Identify which cell holds the provided text, then report its [x, y] central coordinate. 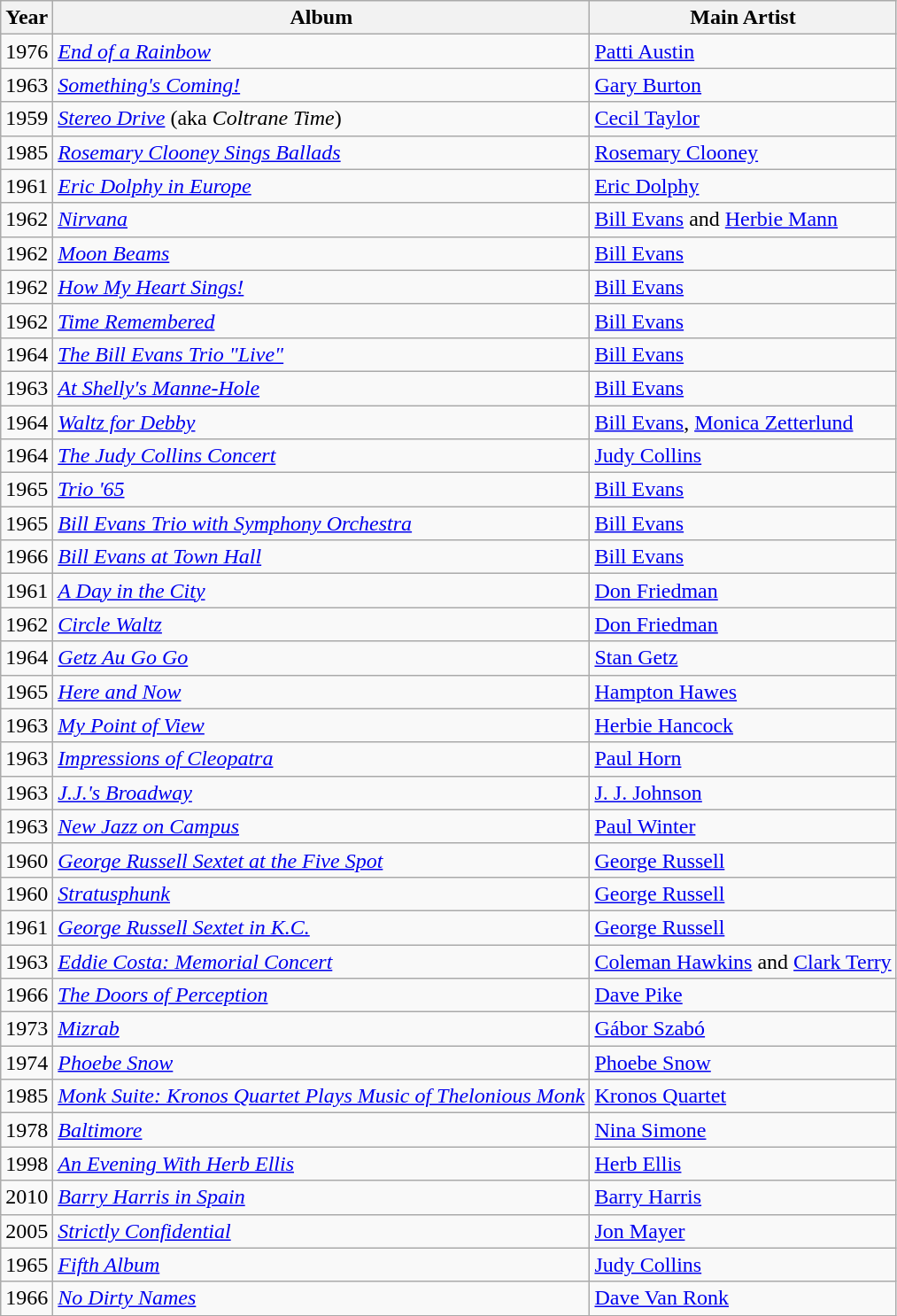
Here and Now [321, 692]
Kronos Quartet [743, 1096]
Bill Evans, Monica Zetterlund [743, 422]
Bill Evans at Town Hall [321, 557]
Gábor Szabó [743, 1029]
Bill Evans Trio with Symphony Orchestra [321, 523]
George Russell Sextet in K.C. [321, 927]
Dave Pike [743, 995]
Patti Austin [743, 51]
Moon Beams [321, 253]
Monk Suite: Kronos Quartet Plays Music of Thelonious Monk [321, 1096]
Mizrab [321, 1029]
Hampton Hawes [743, 692]
At Shelly's Manne-Hole [321, 388]
My Point of View [321, 725]
An Evening With Herb Ellis [321, 1164]
Album [321, 18]
Stereo Drive (aka Coltrane Time) [321, 119]
1998 [27, 1164]
1973 [27, 1029]
Nirvana [321, 220]
George Russell Sextet at the Five Spot [321, 860]
Waltz for Debby [321, 422]
Rosemary Clooney [743, 152]
1976 [27, 51]
The Bill Evans Trio "Live" [321, 354]
Stratusphunk [321, 894]
Dave Van Ronk [743, 1298]
Impressions of Cleopatra [321, 759]
Time Remembered [321, 321]
Barry Harris [743, 1197]
Main Artist [743, 18]
New Jazz on Campus [321, 826]
Something's Coming! [321, 85]
Barry Harris in Spain [321, 1197]
A Day in the City [321, 591]
Strictly Confidential [321, 1231]
Coleman Hawkins and Clark Terry [743, 961]
Trio '65 [321, 490]
The Judy Collins Concert [321, 456]
Paul Winter [743, 826]
Eric Dolphy in Europe [321, 186]
1974 [27, 1063]
Gary Burton [743, 85]
2010 [27, 1197]
2005 [27, 1231]
Jon Mayer [743, 1231]
J.J.'s Broadway [321, 793]
End of a Rainbow [321, 51]
Stan Getz [743, 658]
Bill Evans and Herbie Mann [743, 220]
Herb Ellis [743, 1164]
Baltimore [321, 1130]
Eddie Costa: Memorial Concert [321, 961]
Circle Waltz [321, 624]
Nina Simone [743, 1130]
Rosemary Clooney Sings Ballads [321, 152]
Getz Au Go Go [321, 658]
1978 [27, 1130]
No Dirty Names [321, 1298]
Year [27, 18]
The Doors of Perception [321, 995]
1959 [27, 119]
How My Heart Sings! [321, 287]
J. J. Johnson [743, 793]
Fifth Album [321, 1265]
Paul Horn [743, 759]
Herbie Hancock [743, 725]
Cecil Taylor [743, 119]
Eric Dolphy [743, 186]
